Pinpoint the cell where the given text exists, returning its [x, y] midpoint coordinate. 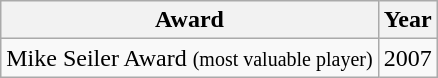
2007 [408, 58]
Year [408, 20]
Award [190, 20]
Mike Seiler Award (most valuable player) [190, 58]
